Locate the cell with the specified text and output its [x, y] center coordinate. 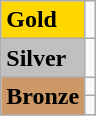
Silver [43, 58]
Bronze [43, 96]
Gold [43, 20]
